Scan for the cell matching the given text and deliver its (x, y) coordinate at center. 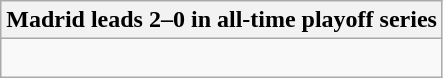
Madrid leads 2–0 in all-time playoff series (222, 20)
